Scan for the cell matching the given text and deliver its [x, y] coordinate at center. 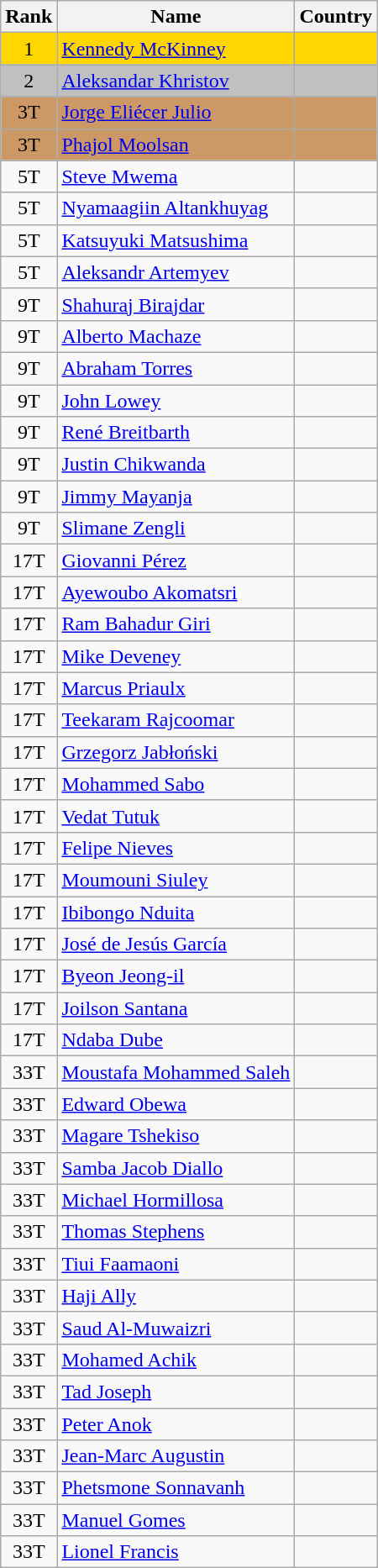
Mohamed Achik [176, 1360]
José de Jesús García [176, 944]
Grzegorz Jabłoński [176, 752]
Rank [29, 17]
Slimane Zengli [176, 529]
Byeon Jeong-il [176, 976]
Jimmy Mayanja [176, 497]
Moustafa Mohammed Saleh [176, 1072]
Country [336, 17]
Manuel Gomes [176, 1520]
Saud Al-Muwaizri [176, 1328]
1 [29, 49]
Haji Ally [176, 1296]
Name [176, 17]
Giovanni Pérez [176, 560]
Jean-Marc Augustin [176, 1456]
Lionel Francis [176, 1552]
Justin Chikwanda [176, 465]
Teekaram Rajcoomar [176, 720]
Joilson Santana [176, 1008]
Magare Tshekiso [176, 1136]
Alberto Machaze [176, 336]
Ram Bahadur Giri [176, 624]
Marcus Priaulx [176, 688]
Moumouni Siuley [176, 880]
Thomas Stephens [176, 1232]
René Breitbarth [176, 433]
Tiui Faamaoni [176, 1264]
Steve Mwema [176, 176]
Abraham Torres [176, 368]
Ndaba Dube [176, 1040]
Tad Joseph [176, 1392]
Aleksandr Artemyev [176, 272]
Peter Anok [176, 1424]
Jorge Eliécer Julio [176, 113]
Vedat Tutuk [176, 816]
Ibibongo Nduita [176, 912]
Kennedy McKinney [176, 49]
Ayewoubo Akomatsri [176, 592]
Felipe Nieves [176, 848]
Mohammed Sabo [176, 784]
Nyamaagiin Altankhuyag [176, 208]
Shahuraj Birajdar [176, 304]
Phetsmone Sonnavanh [176, 1488]
Katsuyuki Matsushima [176, 240]
Edward Obewa [176, 1104]
Samba Jacob Diallo [176, 1168]
Aleksandar Khristov [176, 81]
Phajol Moolsan [176, 145]
2 [29, 81]
Mike Deveney [176, 656]
John Lowey [176, 401]
Michael Hormillosa [176, 1200]
